Pinpoint the cell where the given text exists, returning its [x, y] midpoint coordinate. 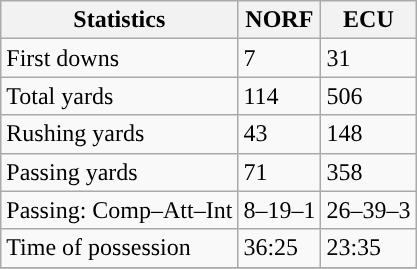
43 [280, 134]
26–39–3 [368, 210]
36:25 [280, 248]
Passing yards [120, 172]
Total yards [120, 96]
506 [368, 96]
71 [280, 172]
Statistics [120, 20]
NORF [280, 20]
8–19–1 [280, 210]
7 [280, 58]
148 [368, 134]
Rushing yards [120, 134]
First downs [120, 58]
23:35 [368, 248]
ECU [368, 20]
358 [368, 172]
Passing: Comp–Att–Int [120, 210]
31 [368, 58]
114 [280, 96]
Time of possession [120, 248]
